Detect which cell encompasses the target text, then output its [x, y] center coordinate. 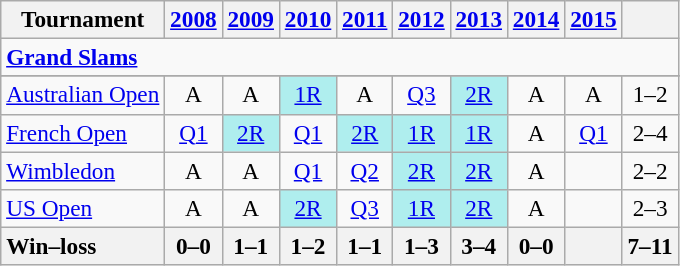
2008 [194, 19]
2009 [250, 19]
2014 [536, 19]
2–2 [650, 170]
2–4 [650, 133]
Wimbledon [83, 170]
Australian Open [83, 95]
2013 [478, 19]
2011 [365, 19]
7–11 [650, 246]
1–3 [422, 246]
Grand Slams [340, 57]
US Open [83, 208]
Q2 [365, 170]
Win–loss [83, 246]
French Open [83, 133]
2012 [422, 19]
Tournament [83, 19]
3–4 [478, 246]
2010 [308, 19]
2–3 [650, 208]
2015 [594, 19]
